Scan for the cell matching the given text and deliver its (X, Y) coordinate at center. 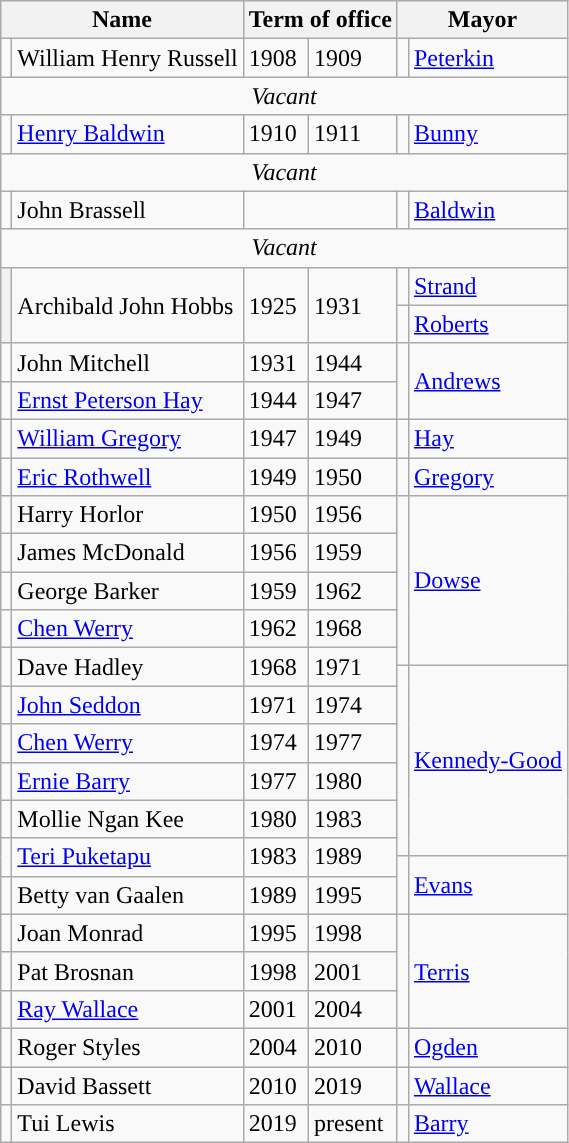
Evans (488, 885)
Kennedy-Good (488, 761)
Joan Monrad (128, 933)
Roberts (488, 324)
Dave Hadley (128, 667)
Roger Styles (128, 1047)
Hay (488, 438)
Tui Lewis (128, 1124)
George Barker (128, 591)
David Bassett (128, 1085)
1909 (352, 58)
Andrews (488, 381)
Pat Brosnan (128, 971)
present (352, 1124)
John Mitchell (128, 362)
1911 (352, 134)
Eric Rothwell (128, 477)
Bunny (488, 134)
Barry (488, 1124)
Baldwin (488, 210)
Mollie Ngan Kee (128, 819)
Betty van Gaalen (128, 895)
Ernst Peterson Hay (128, 400)
Harry Horlor (128, 515)
Terris (488, 971)
James McDonald (128, 553)
Teri Puketapu (128, 857)
William Henry Russell (128, 58)
Ray Wallace (128, 1009)
Term of office (320, 20)
Name (122, 20)
Strand (488, 286)
1908 (276, 58)
Henry Baldwin (128, 134)
Ernie Barry (128, 781)
Gregory (488, 477)
Mayor (482, 20)
John Brassell (128, 210)
1910 (276, 134)
Wallace (488, 1085)
Archibald John Hobbs (128, 305)
1925 (276, 305)
Peterkin (488, 58)
John Seddon (128, 705)
Ogden (488, 1047)
Dowse (488, 581)
William Gregory (128, 438)
